Determine the [X, Y] coordinate at the center of the cell enclosing the given text.  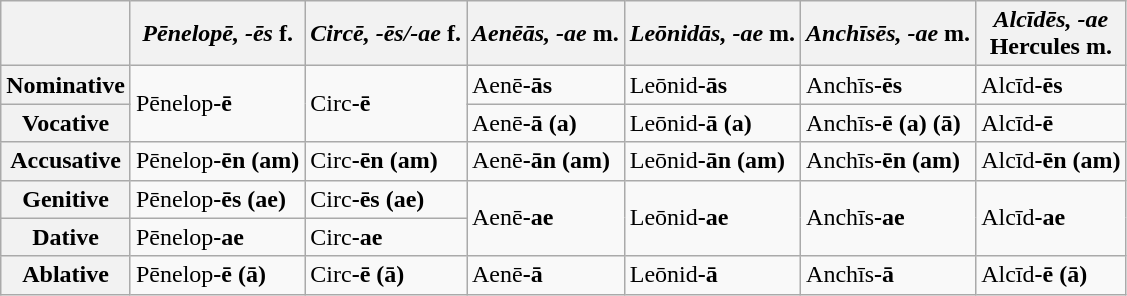
Leōnid-ae [712, 218]
Aenēās, -ae m. [545, 34]
Alcīd-ē [1051, 123]
Alcīdēs, -ae Hercules m. [1051, 34]
Anchīs-ae [888, 218]
Vocative [66, 123]
Circē, -ēs/-ae f. [386, 34]
Ablative [66, 275]
Leōnid-ā [712, 275]
Anchīs-ē (a) (ā) [888, 123]
Circ-ēn (am) [386, 161]
Genitive [66, 199]
Leōnid-ā (a) [712, 123]
Pēnelop-ēn (am) [217, 161]
Nominative [66, 85]
Alcīd-ēs [1051, 85]
Alcīd-ē (ā) [1051, 275]
Alcīd-ēn (am) [1051, 161]
Aenē-ān (am) [545, 161]
Anchīs-ā [888, 275]
Pēnelop-ēs (ae) [217, 199]
Pēnelop-ae [217, 237]
Anchīs-ēs [888, 85]
Aenē-ā [545, 275]
Aenē-ā (a) [545, 123]
Anchīsēs, -ae m. [888, 34]
Circ-ēs (ae) [386, 199]
Circ-ē [386, 104]
Anchīs-ēn (am) [888, 161]
Circ-ē (ā) [386, 275]
Dative [66, 237]
Alcīd-ae [1051, 218]
Leōnid-ās [712, 85]
Pēnelopē, -ēs f. [217, 34]
Aenē-ās [545, 85]
Pēnelop-ē [217, 104]
Leōnidās, -ae m. [712, 34]
Accusative [66, 161]
Pēnelop-ē (ā) [217, 275]
Circ-ae [386, 237]
Leōnid-ān (am) [712, 161]
Aenē-ae [545, 218]
